Identify which cell holds the provided text, then report its (x, y) central coordinate. 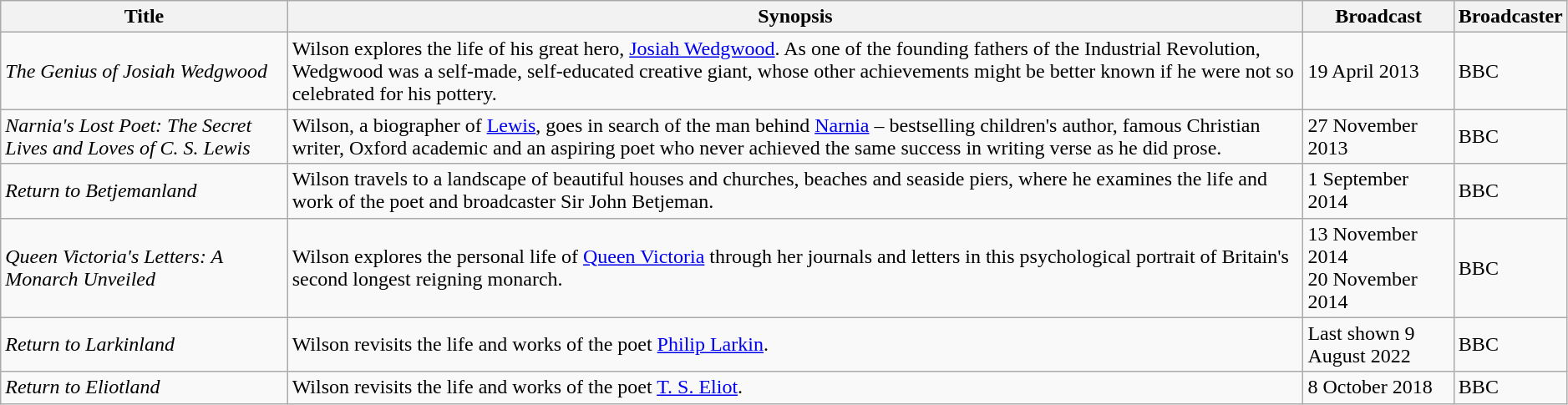
Broadcaster (1510, 17)
Return to Betjemanland (144, 190)
Queen Victoria's Letters: A Monarch Unveiled (144, 267)
27 November 2013 (1378, 137)
The Genius of Josiah Wedgwood (144, 71)
Return to Larkinland (144, 344)
Synopsis (795, 17)
Title (144, 17)
Narnia's Lost Poet: The Secret Lives and Loves of C. S. Lewis (144, 137)
Wilson revisits the life and works of the poet Philip Larkin. (795, 344)
13 November 201420 November 2014 (1378, 267)
1 September 2014 (1378, 190)
Wilson revisits the life and works of the poet T. S. Eliot. (795, 387)
Last shown 9 August 2022 (1378, 344)
Return to Eliotland (144, 387)
19 April 2013 (1378, 71)
Broadcast (1378, 17)
8 October 2018 (1378, 387)
